Scan for the cell matching the given text and deliver its [X, Y] coordinate at center. 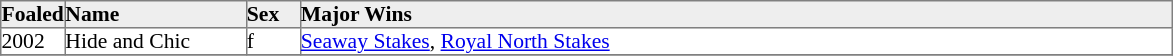
f [273, 42]
Major Wins [736, 14]
2002 [33, 42]
Foaled [33, 14]
Name [156, 14]
Hide and Chic [156, 42]
Seaway Stakes, Royal North Stakes [736, 42]
Sex [273, 14]
